Find where the given text appears and provide that cell's center as (X, Y) coordinate. 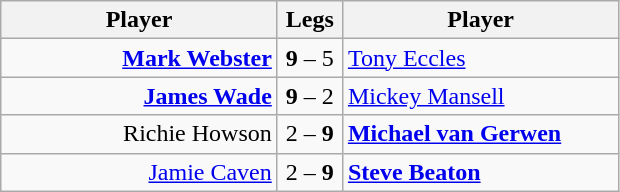
Michael van Gerwen (480, 134)
Legs (310, 20)
James Wade (140, 96)
Jamie Caven (140, 172)
9 – 2 (310, 96)
Mark Webster (140, 58)
Richie Howson (140, 134)
Steve Beaton (480, 172)
Mickey Mansell (480, 96)
Tony Eccles (480, 58)
9 – 5 (310, 58)
